Output the [x, y] coordinate of the center of the cell containing the given text.  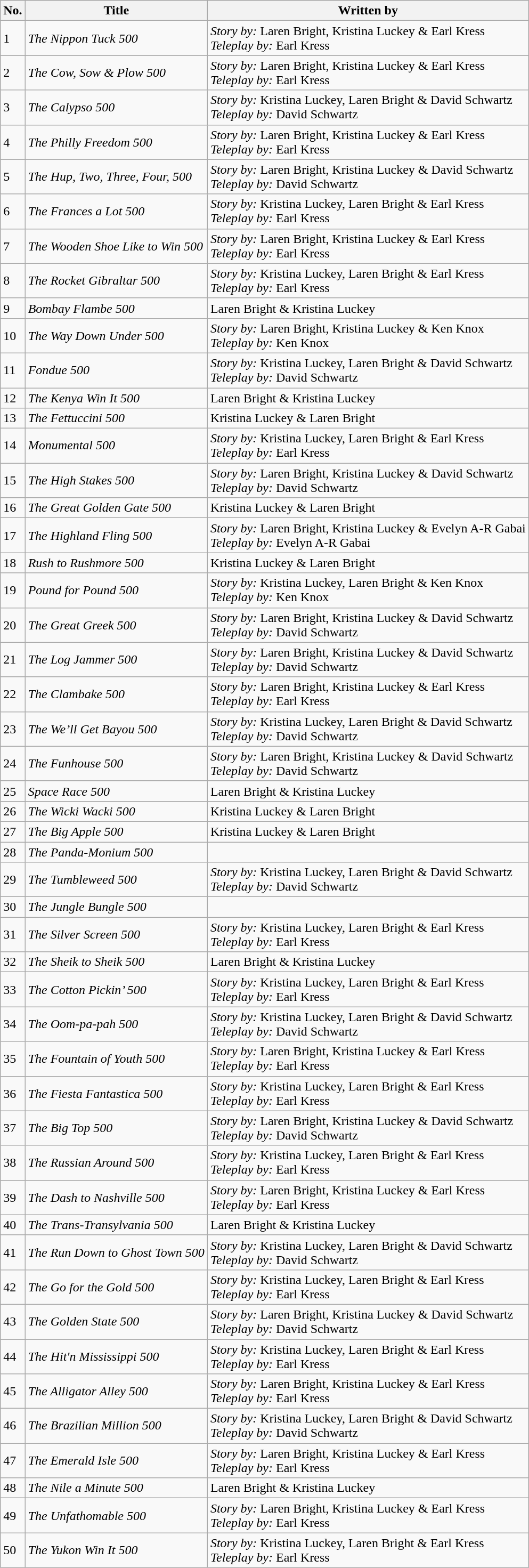
24 [13, 763]
The High Stakes 500 [116, 481]
Rush to Rushmore 500 [116, 563]
The Golden State 500 [116, 1322]
21 [13, 660]
42 [13, 1287]
Written by [368, 11]
40 [13, 1225]
6 [13, 211]
The Kenya Win It 500 [116, 398]
The Russian Around 500 [116, 1163]
The Funhouse 500 [116, 763]
The Great Greek 500 [116, 625]
1 [13, 38]
The Way Down Under 500 [116, 336]
Title [116, 11]
39 [13, 1197]
The Rocket Gibraltar 500 [116, 280]
37 [13, 1128]
The Unfathomable 500 [116, 1516]
33 [13, 989]
10 [13, 336]
The Wooden Shoe Like to Win 500 [116, 246]
Story by: Laren Bright, Kristina Luckey & Ken KnoxTeleplay by: Ken Knox [368, 336]
41 [13, 1252]
The Nile a Minute 500 [116, 1488]
16 [13, 508]
The Big Apple 500 [116, 831]
The Alligator Alley 500 [116, 1391]
13 [13, 418]
The Yukon Win It 500 [116, 1550]
The Frances a Lot 500 [116, 211]
The Highland Fling 500 [116, 535]
The Hup, Two, Three, Four, 500 [116, 177]
25 [13, 791]
23 [13, 729]
The Hit'n Mississippi 500 [116, 1356]
15 [13, 481]
38 [13, 1163]
17 [13, 535]
The Trans-Transylvania 500 [116, 1225]
29 [13, 879]
The We’ll Get Bayou 500 [116, 729]
The Nippon Tuck 500 [116, 38]
The Log Jammer 500 [116, 660]
12 [13, 398]
Story by: Laren Bright, Kristina Luckey & Evelyn A-R GabaiTeleplay by: Evelyn A-R Gabai [368, 535]
4 [13, 142]
The Oom-pa-pah 500 [116, 1024]
Fondue 500 [116, 370]
The Emerald Isle 500 [116, 1460]
26 [13, 811]
48 [13, 1488]
11 [13, 370]
18 [13, 563]
The Run Down to Ghost Town 500 [116, 1252]
Story by: Kristina Luckey, Laren Bright & Ken KnoxTeleplay by: Ken Knox [368, 591]
The Clambake 500 [116, 694]
The Calypso 500 [116, 108]
The Fountain of Youth 500 [116, 1058]
14 [13, 446]
The Cow, Sow & Plow 500 [116, 72]
7 [13, 246]
The Brazilian Million 500 [116, 1426]
20 [13, 625]
22 [13, 694]
The Silver Screen 500 [116, 935]
The Go for the Gold 500 [116, 1287]
The Big Top 500 [116, 1128]
32 [13, 962]
30 [13, 907]
36 [13, 1094]
The Wicki Wacki 500 [116, 811]
2 [13, 72]
34 [13, 1024]
46 [13, 1426]
The Cotton Pickin’ 500 [116, 989]
43 [13, 1322]
44 [13, 1356]
No. [13, 11]
The Sheik to Sheik 500 [116, 962]
28 [13, 852]
Bombay Flambe 500 [116, 308]
The Jungle Bungle 500 [116, 907]
Space Race 500 [116, 791]
The Fiesta Fantastica 500 [116, 1094]
The Dash to Nashville 500 [116, 1197]
45 [13, 1391]
The Great Golden Gate 500 [116, 508]
The Fettuccini 500 [116, 418]
9 [13, 308]
47 [13, 1460]
19 [13, 591]
50 [13, 1550]
49 [13, 1516]
The Tumbleweed 500 [116, 879]
Monumental 500 [116, 446]
3 [13, 108]
27 [13, 831]
5 [13, 177]
Pound for Pound 500 [116, 591]
8 [13, 280]
The Philly Freedom 500 [116, 142]
35 [13, 1058]
The Panda-Monium 500 [116, 852]
31 [13, 935]
